From the cell containing the given text, extract its center point as (x, y) coordinate. 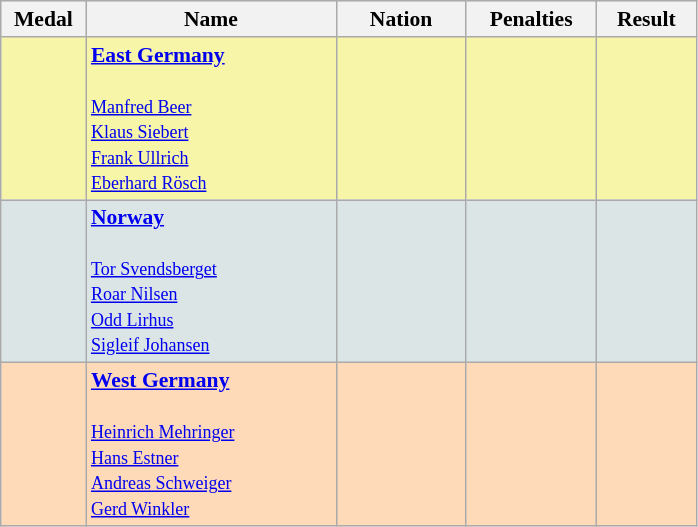
West GermanyHeinrich MehringerHans EstnerAndreas SchweigerGerd Winkler (211, 444)
Result (646, 19)
Name (211, 19)
Medal (44, 19)
NorwayTor SvendsbergetRoar NilsenOdd LirhusSigleif Johansen (211, 282)
Penalties (531, 19)
East GermanyManfred BeerKlaus SiebertFrank UllrichEberhard Rösch (211, 118)
Nation (401, 19)
